Identify which cell holds the provided text, then report its (x, y) central coordinate. 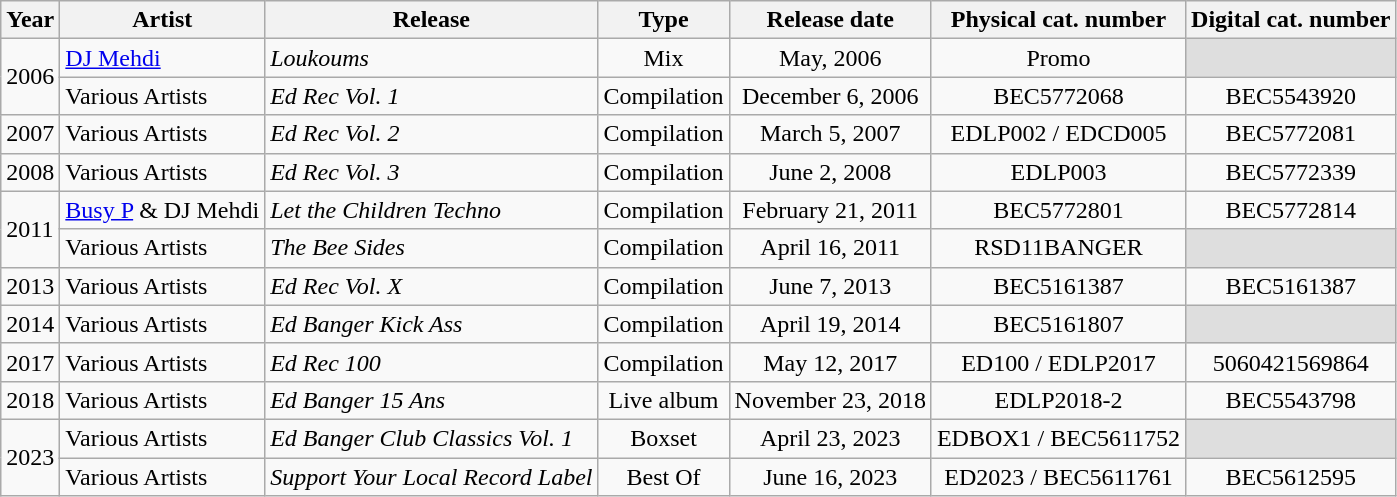
November 23, 2018 (830, 400)
June 2, 2008 (830, 172)
Ed Rec Vol. 2 (432, 134)
2023 (30, 457)
2014 (30, 324)
Support Your Local Record Label (432, 477)
ED2023 / BEC5611761 (1058, 477)
2007 (30, 134)
2006 (30, 77)
EDLP2018-2 (1058, 400)
April 19, 2014 (830, 324)
BEC5543920 (1291, 96)
April 16, 2011 (830, 248)
2017 (30, 362)
BEC5543798 (1291, 400)
Ed Banger Club Classics Vol. 1 (432, 438)
RSD11BANGER (1058, 248)
EDLP003 (1058, 172)
Type (664, 20)
April 23, 2023 (830, 438)
Ed Rec Vol. 3 (432, 172)
DJ Mehdi (162, 58)
Ed Rec Vol. 1 (432, 96)
2008 (30, 172)
May 12, 2017 (830, 362)
Ed Rec Vol. X (432, 286)
Artist (162, 20)
Release (432, 20)
2018 (30, 400)
Boxset (664, 438)
BEC5772814 (1291, 210)
June 7, 2013 (830, 286)
Best Of (664, 477)
Mix (664, 58)
Ed Rec 100 (432, 362)
June 16, 2023 (830, 477)
Let the Children Techno (432, 210)
BEC5772068 (1058, 96)
March 5, 2007 (830, 134)
December 6, 2006 (830, 96)
Live album (664, 400)
BEC5772801 (1058, 210)
EDBOX1 / BEC5611752 (1058, 438)
Physical cat. number (1058, 20)
5060421569864 (1291, 362)
Ed Banger 15 Ans (432, 400)
2013 (30, 286)
BEC5161807 (1058, 324)
BEC5772081 (1291, 134)
BEC5612595 (1291, 477)
Release date (830, 20)
The Bee Sides (432, 248)
Ed Banger Kick Ass (432, 324)
February 21, 2011 (830, 210)
Digital cat. number (1291, 20)
Year (30, 20)
Busy P & DJ Mehdi (162, 210)
Promo (1058, 58)
ED100 / EDLP2017 (1058, 362)
Loukoums (432, 58)
EDLP002 / EDCD005 (1058, 134)
BEC5772339 (1291, 172)
May, 2006 (830, 58)
2011 (30, 229)
